Scan for the cell matching the given text and deliver its (x, y) coordinate at center. 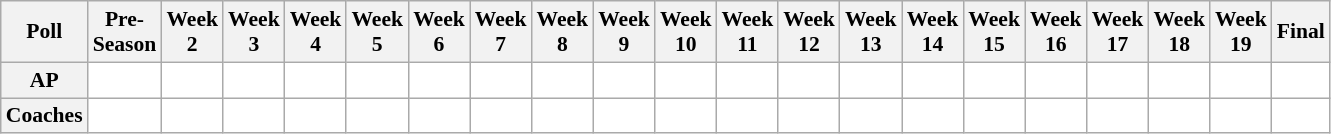
Week15 (994, 32)
Week2 (192, 32)
Final (1301, 32)
Week13 (871, 32)
Week3 (254, 32)
Week5 (377, 32)
Week4 (316, 32)
Week6 (439, 32)
Week18 (1179, 32)
Week10 (686, 32)
AP (44, 80)
Week7 (501, 32)
Week17 (1118, 32)
Week14 (933, 32)
Week11 (748, 32)
Week19 (1241, 32)
Week9 (624, 32)
Week12 (809, 32)
Pre-Season (125, 32)
Week8 (562, 32)
Poll (44, 32)
Week16 (1056, 32)
Coaches (44, 116)
